Find where the given text appears and provide that cell's center as [X, Y] coordinate. 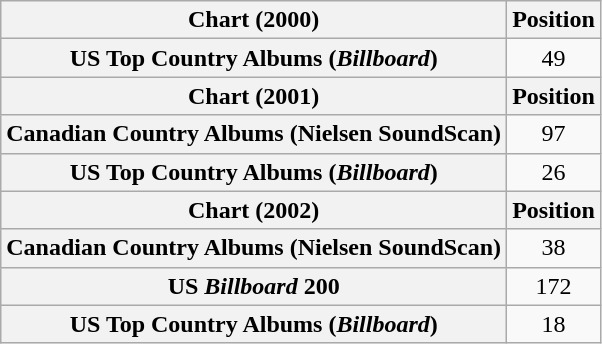
49 [554, 58]
38 [554, 248]
97 [554, 134]
Chart (2002) [254, 210]
18 [554, 324]
US Billboard 200 [254, 286]
Chart (2000) [254, 20]
172 [554, 286]
Chart (2001) [254, 96]
26 [554, 172]
